Find where the given text appears and provide that cell's center as [X, Y] coordinate. 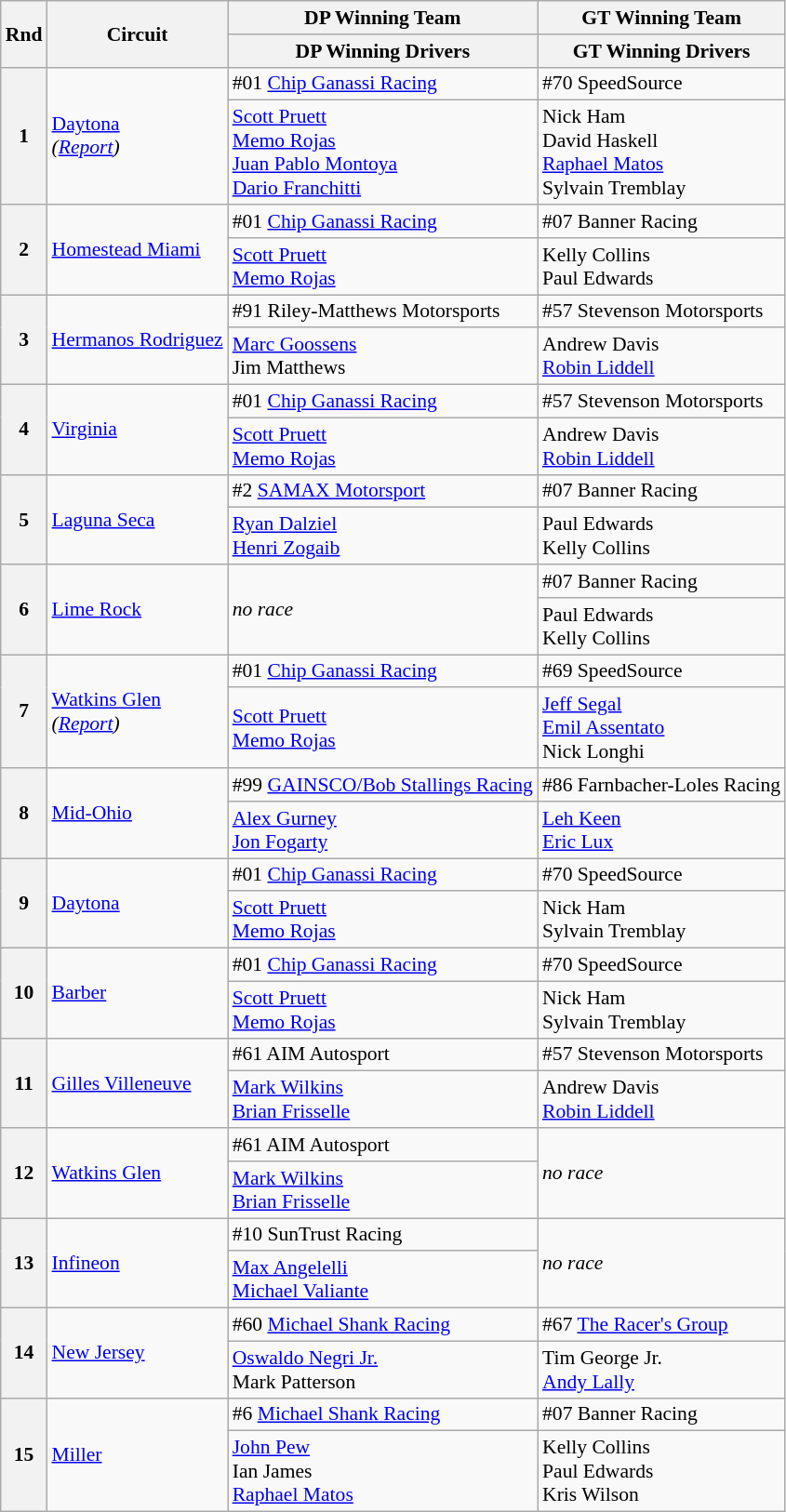
Kelly Collins Paul Edwards Kris Wilson [661, 1471]
Mid-Ohio [137, 813]
Max Angelelli Michael Valiante [383, 1280]
Virginia [137, 430]
Laguna Seca [137, 519]
#91 Riley-Matthews Motorsports [383, 312]
Tim George Jr. Andy Lally [661, 1369]
9 [24, 904]
Hermanos Rodriguez [137, 340]
14 [24, 1354]
GT Winning Team [661, 18]
Kelly Collins Paul Edwards [661, 266]
Alex Gurney Jon Fogarty [383, 829]
2 [24, 249]
Circuit [137, 33]
#67 The Racer's Group [661, 1325]
#6 Michael Shank Racing [383, 1414]
10 [24, 993]
8 [24, 813]
Miller [137, 1454]
7 [24, 711]
Nick Ham David Haskell Raphael Matos Sylvain Tremblay [661, 153]
Daytona(Report) [137, 136]
Ryan Dalziel Henri Zogaib [383, 536]
Watkins Glen [137, 1174]
11 [24, 1082]
5 [24, 519]
DP Winning Drivers [383, 51]
15 [24, 1454]
12 [24, 1174]
Daytona [137, 904]
Barber [137, 993]
Scott Pruett Memo Rojas Juan Pablo Montoya Dario Franchitti [383, 153]
#69 SpeedSource [661, 671]
Rnd [24, 33]
Leh Keen Eric Lux [661, 829]
#99 GAINSCO/Bob Stallings Racing [383, 785]
1 [24, 136]
13 [24, 1263]
#86 Farnbacher-Loles Racing [661, 785]
DP Winning Team [383, 18]
3 [24, 340]
Homestead Miami [137, 249]
Marc Goossens Jim Matthews [383, 357]
#2 SAMAX Motorsport [383, 491]
Jeff Segal Emil Assentato Nick Longhi [661, 729]
Gilles Villeneuve [137, 1082]
New Jersey [137, 1354]
Lime Rock [137, 610]
6 [24, 610]
GT Winning Drivers [661, 51]
Infineon [137, 1263]
John Pew Ian James Raphael Matos [383, 1471]
#10 SunTrust Racing [383, 1235]
4 [24, 430]
Watkins Glen(Report) [137, 711]
Oswaldo Negri Jr. Mark Patterson [383, 1369]
#60 Michael Shank Racing [383, 1325]
